Return the [x, y] coordinate for the center point of the cell that contains the specified text.  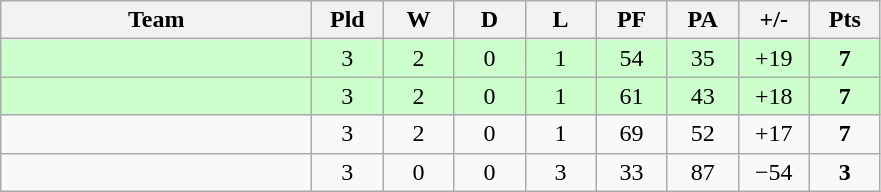
L [560, 20]
Pts [844, 20]
61 [632, 96]
PF [632, 20]
35 [702, 58]
+18 [774, 96]
PA [702, 20]
−54 [774, 172]
69 [632, 134]
54 [632, 58]
43 [702, 96]
52 [702, 134]
W [418, 20]
Team [156, 20]
+19 [774, 58]
Pld [348, 20]
+/- [774, 20]
87 [702, 172]
D [490, 20]
+17 [774, 134]
33 [632, 172]
